Extract the (X, Y) coordinate from the center of the cell holding the provided text.  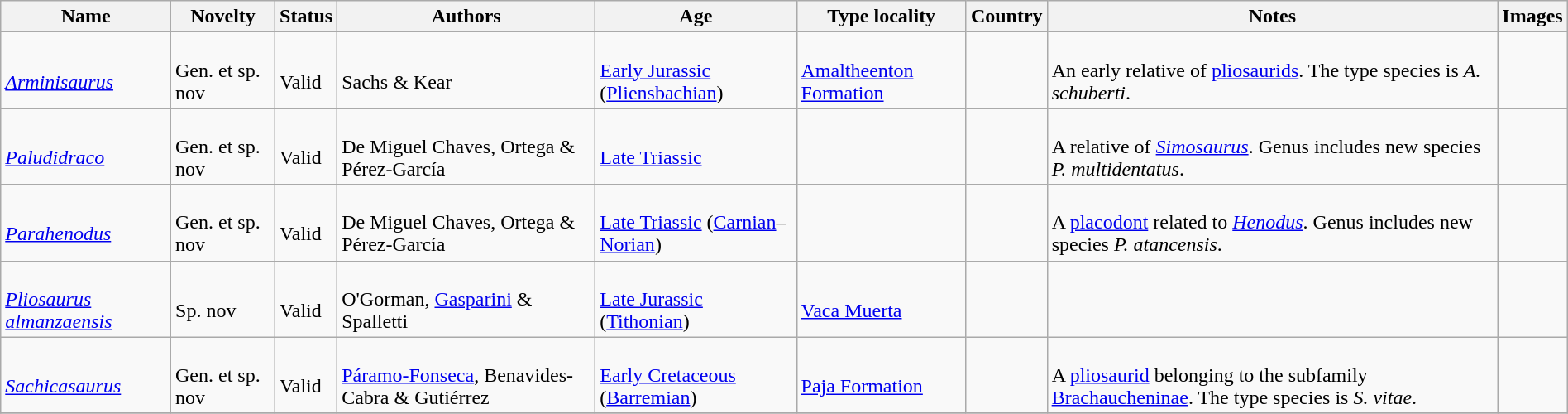
A pliosaurid belonging to the subfamily Brachaucheninae. The type species is S. vitae. (1272, 375)
Country (1006, 17)
A relative of Simosaurus. Genus includes new species P. multidentatus. (1272, 147)
Páramo-Fonseca, Benavides-Cabra & Gutiérrez (466, 375)
A placodont related to Henodus. Genus includes new species P. atancensis. (1272, 223)
Early Jurassic (Pliensbachian) (696, 70)
Paja Formation (882, 375)
Pliosaurus almanzaensis (86, 299)
Novelty (223, 17)
Early Cretaceous (Barremian) (696, 375)
Notes (1272, 17)
Late Triassic (Carnian–Norian) (696, 223)
Vaca Muerta (882, 299)
Authors (466, 17)
Parahenodus (86, 223)
O'Gorman, Gasparini & Spalletti (466, 299)
Paludidraco (86, 147)
Type locality (882, 17)
Status (306, 17)
Amaltheenton Formation (882, 70)
Name (86, 17)
Late Triassic (696, 147)
Images (1532, 17)
Arminisaurus (86, 70)
Sp. nov (223, 299)
An early relative of pliosaurids. The type species is A. schuberti. (1272, 70)
Age (696, 17)
Sachs & Kear (466, 70)
Late Jurassic (Tithonian) (696, 299)
Sachicasaurus (86, 375)
